Find where the given text appears and provide that cell's center as (x, y) coordinate. 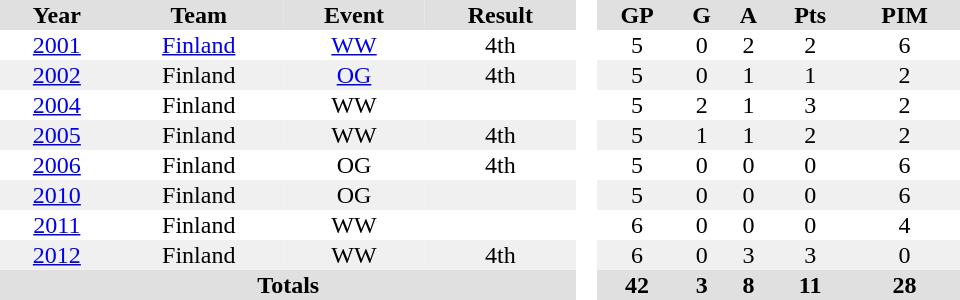
2005 (57, 135)
28 (904, 285)
2004 (57, 105)
Year (57, 15)
2010 (57, 195)
4 (904, 225)
Event (354, 15)
2012 (57, 255)
Team (199, 15)
A (748, 15)
42 (638, 285)
11 (810, 285)
2001 (57, 45)
G (702, 15)
GP (638, 15)
2002 (57, 75)
8 (748, 285)
Pts (810, 15)
PIM (904, 15)
Result (500, 15)
2006 (57, 165)
2011 (57, 225)
Totals (288, 285)
